Pinpoint the cell where the given text exists, returning its (x, y) midpoint coordinate. 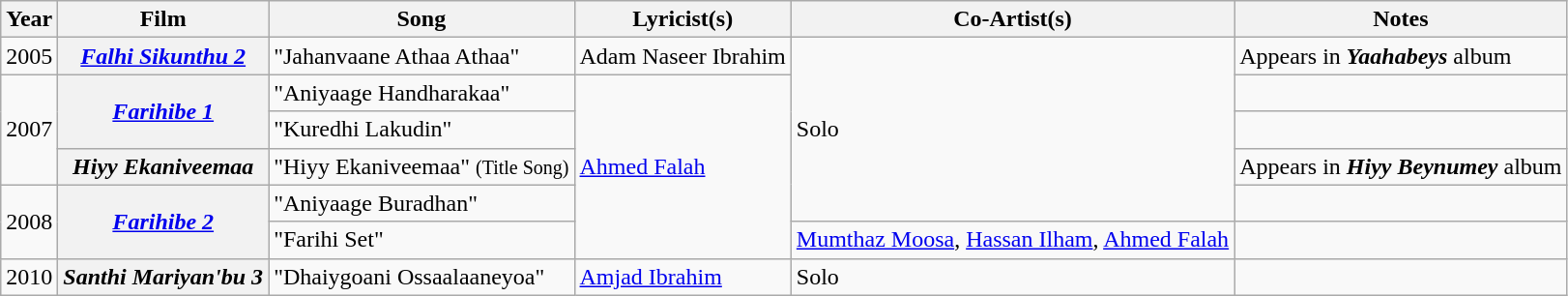
"Aniyaage Buradhan" (421, 203)
Lyricist(s) (682, 19)
Adam Naseer Ibrahim (682, 56)
Appears in Hiyy Beynumey album (1401, 166)
Year (29, 19)
2010 (29, 277)
Hiyy Ekaniveemaa (163, 166)
Film (163, 19)
Notes (1401, 19)
Farihibe 1 (163, 111)
Falhi Sikunthu 2 (163, 56)
Amjad Ibrahim (682, 277)
2005 (29, 56)
"Aniyaage Handharakaa" (421, 93)
"Kuredhi Lakudin" (421, 130)
Song (421, 19)
"Hiyy Ekaniveemaa" (Title Song) (421, 166)
Co-Artist(s) (1012, 19)
"Dhaiygoani Ossaalaaneyoa" (421, 277)
"Farihi Set" (421, 240)
Ahmed Falah (682, 166)
"Jahanvaane Athaa Athaa" (421, 56)
2007 (29, 130)
Appears in Yaahabeys album (1401, 56)
2008 (29, 222)
Farihibe 2 (163, 222)
Mumthaz Moosa, Hassan Ilham, Ahmed Falah (1012, 240)
Santhi Mariyan'bu 3 (163, 277)
